From the cell containing the given text, extract its center point as [X, Y] coordinate. 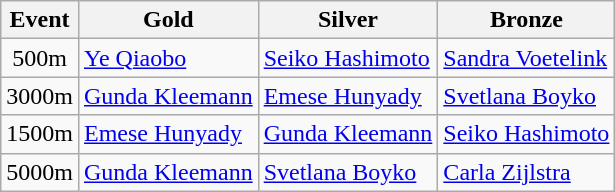
Gold [168, 20]
5000m [40, 172]
Carla Zijlstra [526, 172]
3000m [40, 96]
Ye Qiaobo [168, 58]
500m [40, 58]
1500m [40, 134]
Event [40, 20]
Sandra Voetelink [526, 58]
Bronze [526, 20]
Silver [348, 20]
